Identify which cell holds the provided text, then report its [x, y] central coordinate. 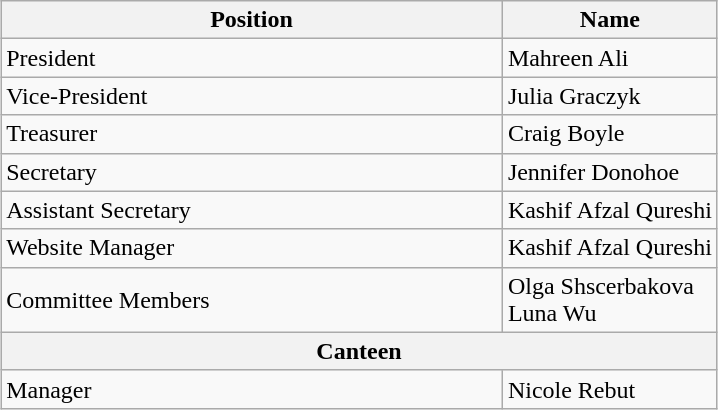
Jennifer Donohoe [610, 172]
Position [252, 20]
Julia Graczyk [610, 96]
Mahreen Ali [610, 58]
Manager [252, 389]
Secretary [252, 172]
Name [610, 20]
Vice-President [252, 96]
President [252, 58]
Assistant Secretary [252, 210]
Canteen [360, 351]
Website Manager [252, 248]
Olga ShscerbakovaLuna Wu [610, 300]
Treasurer [252, 134]
Nicole Rebut [610, 389]
Craig Boyle [610, 134]
Committee Members [252, 300]
